Determine the (x, y) coordinate at the center of the cell enclosing the given text.  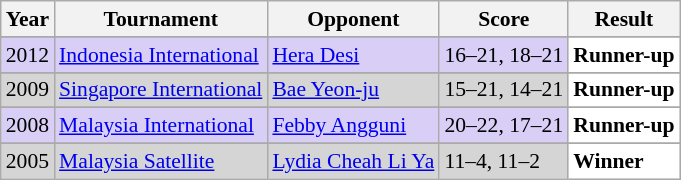
2009 (28, 90)
Result (624, 19)
Bae Yeon-ju (353, 90)
Indonesia International (160, 55)
Score (504, 19)
Year (28, 19)
2005 (28, 162)
Malaysia International (160, 126)
11–4, 11–2 (504, 162)
Tournament (160, 19)
Hera Desi (353, 55)
Singapore International (160, 90)
Opponent (353, 19)
Winner (624, 162)
20–22, 17–21 (504, 126)
2012 (28, 55)
16–21, 18–21 (504, 55)
Lydia Cheah Li Ya (353, 162)
15–21, 14–21 (504, 90)
2008 (28, 126)
Febby Angguni (353, 126)
Malaysia Satellite (160, 162)
